Find where the given text appears and provide that cell's center as [x, y] coordinate. 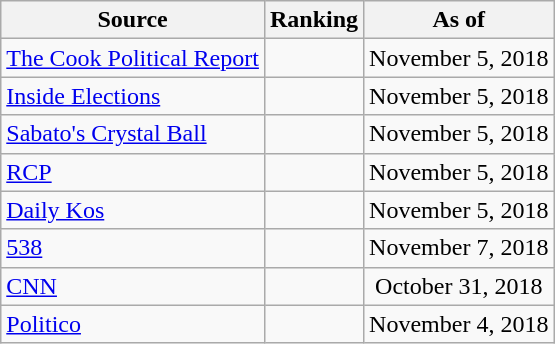
CNN [133, 286]
As of [459, 20]
November 7, 2018 [459, 248]
Sabato's Crystal Ball [133, 134]
Ranking [314, 20]
November 4, 2018 [459, 324]
538 [133, 248]
Politico [133, 324]
Daily Kos [133, 210]
October 31, 2018 [459, 286]
The Cook Political Report [133, 58]
Inside Elections [133, 96]
RCP [133, 172]
Source [133, 20]
